From the cell containing the given text, extract its center point as (X, Y) coordinate. 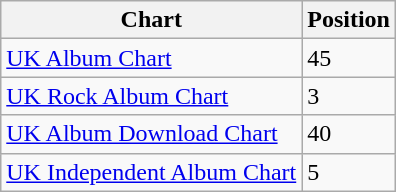
45 (349, 58)
UK Rock Album Chart (152, 96)
Chart (152, 20)
40 (349, 134)
5 (349, 172)
3 (349, 96)
UK Album Chart (152, 58)
UK Album Download Chart (152, 134)
UK Independent Album Chart (152, 172)
Position (349, 20)
